Output the [x, y] coordinate of the center of the cell containing the given text.  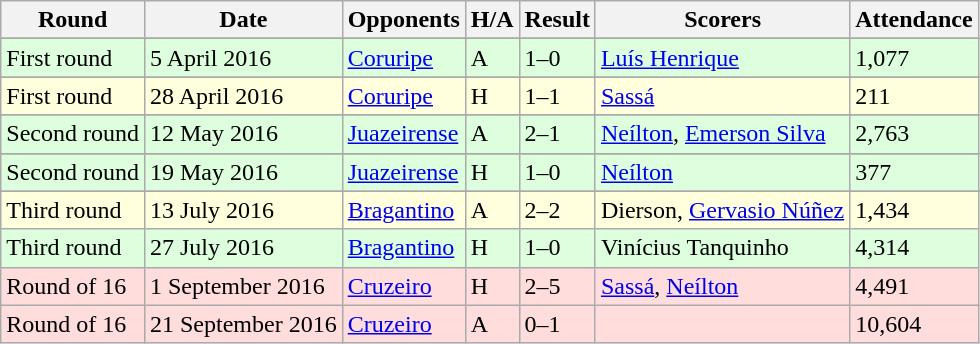
Opponents [404, 20]
Scorers [722, 20]
5 April 2016 [243, 58]
2–2 [557, 210]
13 July 2016 [243, 210]
Sassá, Neílton [722, 286]
1,434 [914, 210]
27 July 2016 [243, 248]
Result [557, 20]
1 September 2016 [243, 286]
4,491 [914, 286]
28 April 2016 [243, 96]
21 September 2016 [243, 324]
211 [914, 96]
12 May 2016 [243, 134]
19 May 2016 [243, 172]
Neílton, Emerson Silva [722, 134]
2–1 [557, 134]
Neílton [722, 172]
Luís Henrique [722, 58]
Date [243, 20]
4,314 [914, 248]
Sassá [722, 96]
Attendance [914, 20]
0–1 [557, 324]
10,604 [914, 324]
2–5 [557, 286]
Vinícius Tanquinho [722, 248]
Round [73, 20]
1–1 [557, 96]
Dierson, Gervasio Núñez [722, 210]
2,763 [914, 134]
1,077 [914, 58]
H/A [492, 20]
377 [914, 172]
